From the cell containing the given text, extract its center point as (X, Y) coordinate. 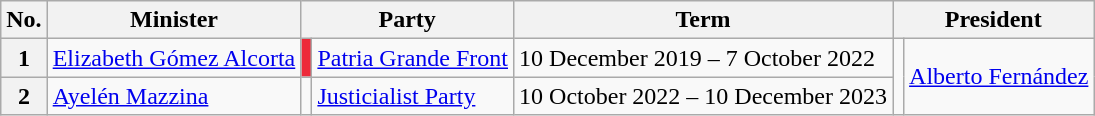
Minister (174, 20)
No. (24, 20)
10 October 2022 – 10 December 2023 (704, 96)
2 (24, 96)
Party (408, 20)
1 (24, 58)
Justicialist Party (413, 96)
Term (704, 20)
Alberto Fernández (999, 77)
Patria Grande Front (413, 58)
Elizabeth Gómez Alcorta (174, 58)
President (992, 20)
Ayelén Mazzina (174, 96)
10 December 2019 – 7 October 2022 (704, 58)
